Determine the (x, y) coordinate at the center of the cell enclosing the given text.  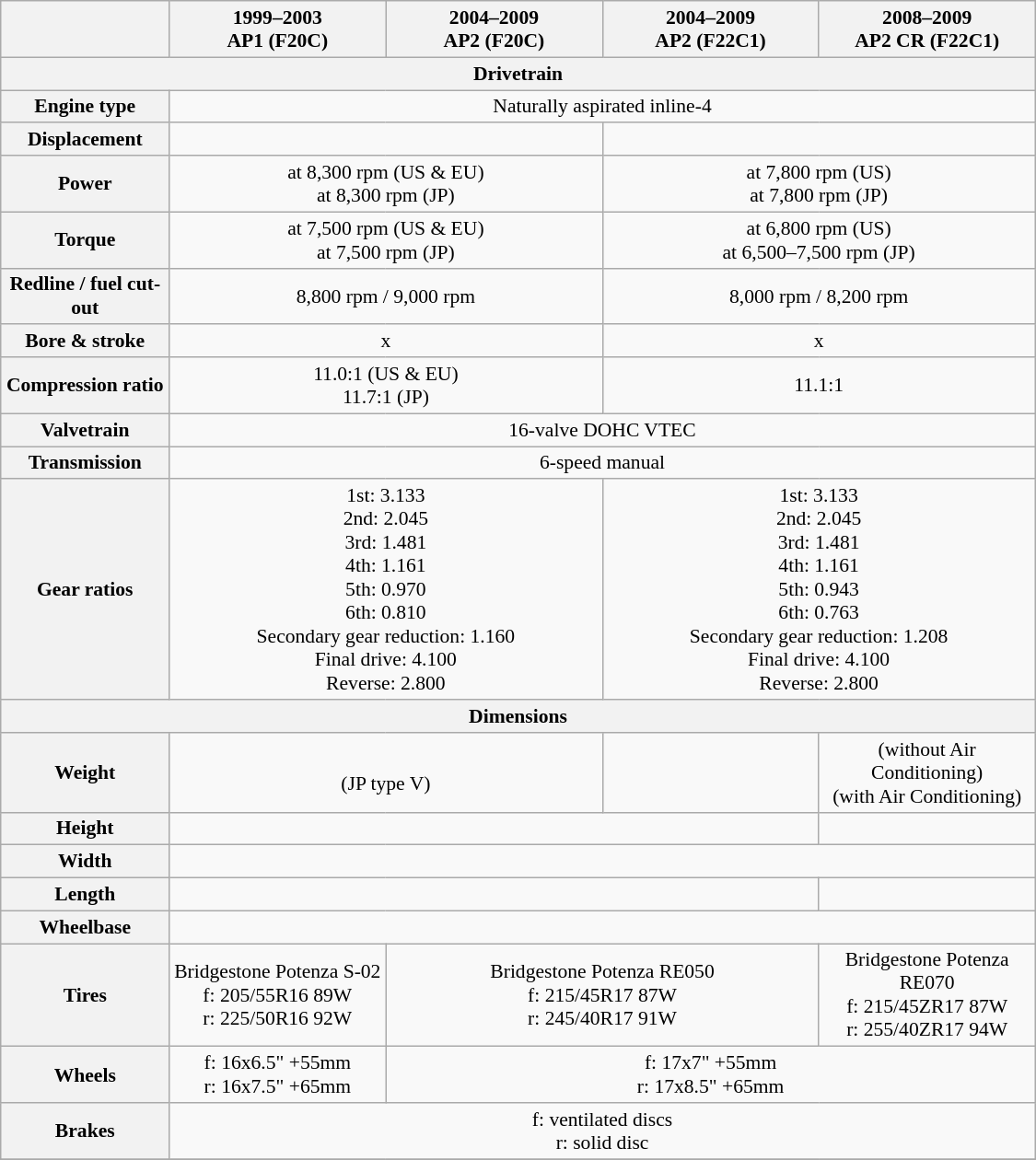
Wheels (85, 1075)
1999–2003AP1 (F20C) (278, 29)
Bridgestone Potenza RE070f: 215/45ZR17 87Wr: 255/40ZR17 94W (926, 995)
Transmission (85, 463)
1st: 3.1332nd: 2.0453rd: 1.4814th: 1.1615th: 0.9436th: 0.763Secondary gear reduction: 1.208Final drive: 4.100Reverse: 2.800 (819, 590)
8,800 rpm / 9,000 rpm (386, 296)
(without Air Conditioning) (with Air Conditioning) (926, 773)
at 6,800 rpm (US) at 6,500–7,500 rpm (JP) (819, 239)
Compression ratio (85, 385)
Brakes (85, 1131)
Displacement (85, 140)
Valvetrain (85, 430)
(JP type V) (386, 773)
Dimensions (518, 716)
Naturally aspirated inline-4 (602, 107)
Drivetrain (518, 74)
16-valve DOHC VTEC (602, 430)
Wheelbase (85, 927)
at 8,300 rpm (US & EU) at 8,300 rpm (JP) (386, 184)
Weight (85, 773)
Bridgestone Potenza S-02f: 205/55R16 89Wr: 225/50R16 92W (278, 995)
Bridgestone Potenza RE050f: 215/45R17 87Wr: 245/40R17 91W (602, 995)
8,000 rpm / 8,200 rpm (819, 296)
Length (85, 895)
Engine type (85, 107)
Redline / fuel cut-out (85, 296)
at 7,800 rpm (US) at 7,800 rpm (JP) (819, 184)
2008–2009AP2 CR (F22C1) (926, 29)
2004–2009AP2 (F20C) (494, 29)
Height (85, 829)
11.0:1 (US & EU)11.7:1 (JP) (386, 385)
Width (85, 862)
f: 17x7" +55mmr: 17x8.5" +65mm (711, 1075)
6-speed manual (602, 463)
f: ventilated discsr: solid disc (602, 1131)
1st: 3.1332nd: 2.0453rd: 1.4814th: 1.1615th: 0.9706th: 0.810Secondary gear reduction: 1.160Final drive: 4.100Reverse: 2.800 (386, 590)
Tires (85, 995)
Gear ratios (85, 590)
11.1:1 (819, 385)
at 7,500 rpm (US & EU) at 7,500 rpm (JP) (386, 239)
Power (85, 184)
2004–2009AP2 (F22C1) (711, 29)
Torque (85, 239)
f: 16x6.5" +55mmr: 16x7.5" +65mm (278, 1075)
Bore & stroke (85, 342)
